From the cell containing the given text, extract its center point as [X, Y] coordinate. 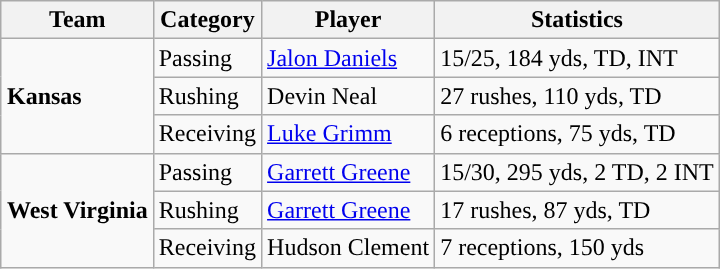
27 rushes, 110 yds, TD [578, 96]
Category [207, 20]
15/25, 184 yds, TD, INT [578, 58]
Jalon Daniels [348, 58]
West Virginia [77, 210]
Kansas [77, 96]
6 receptions, 75 yds, TD [578, 134]
Hudson Clement [348, 248]
Devin Neal [348, 96]
15/30, 295 yds, 2 TD, 2 INT [578, 172]
Player [348, 20]
Team [77, 20]
Statistics [578, 20]
Luke Grimm [348, 134]
17 rushes, 87 yds, TD [578, 210]
7 receptions, 150 yds [578, 248]
